Pinpoint the cell where the given text exists, returning its [X, Y] midpoint coordinate. 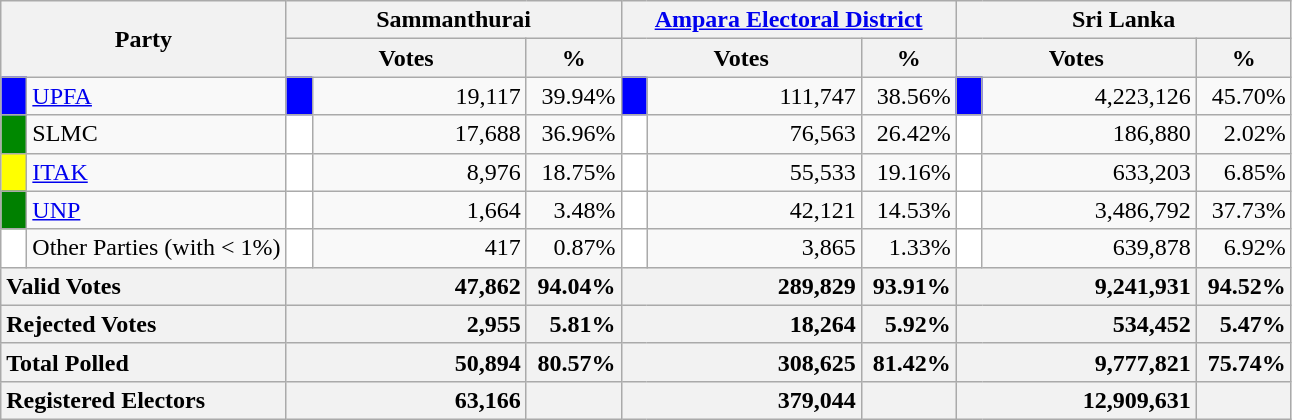
UNP [156, 210]
SLMC [156, 134]
47,862 [406, 286]
42,121 [754, 210]
14.53% [908, 210]
ITAK [156, 172]
2.02% [1244, 134]
Rejected Votes [144, 324]
75.74% [1244, 362]
Valid Votes [144, 286]
289,829 [741, 286]
3,865 [754, 248]
111,747 [754, 96]
Other Parties (with < 1%) [156, 248]
308,625 [741, 362]
534,452 [1076, 324]
76,563 [754, 134]
19.16% [908, 172]
Sri Lanka [1124, 20]
0.87% [574, 248]
50,894 [406, 362]
3,486,792 [1089, 210]
UPFA [156, 96]
2,955 [406, 324]
18.75% [574, 172]
4,223,126 [1089, 96]
19,117 [419, 96]
Sammanthurai [454, 20]
17,688 [419, 134]
93.91% [908, 286]
36.96% [574, 134]
417 [419, 248]
9,777,821 [1076, 362]
1.33% [908, 248]
45.70% [1244, 96]
379,044 [741, 400]
38.56% [908, 96]
3.48% [574, 210]
5.92% [908, 324]
9,241,931 [1076, 286]
8,976 [419, 172]
94.04% [574, 286]
39.94% [574, 96]
12,909,631 [1076, 400]
94.52% [1244, 286]
26.42% [908, 134]
63,166 [406, 400]
18,264 [741, 324]
633,203 [1089, 172]
81.42% [908, 362]
186,880 [1089, 134]
55,533 [754, 172]
6.85% [1244, 172]
37.73% [1244, 210]
5.47% [1244, 324]
6.92% [1244, 248]
639,878 [1089, 248]
1,664 [419, 210]
Ampara Electoral District [788, 20]
Total Polled [144, 362]
80.57% [574, 362]
Registered Electors [144, 400]
Party [144, 39]
5.81% [574, 324]
